Find where the given text appears and provide that cell's center as (x, y) coordinate. 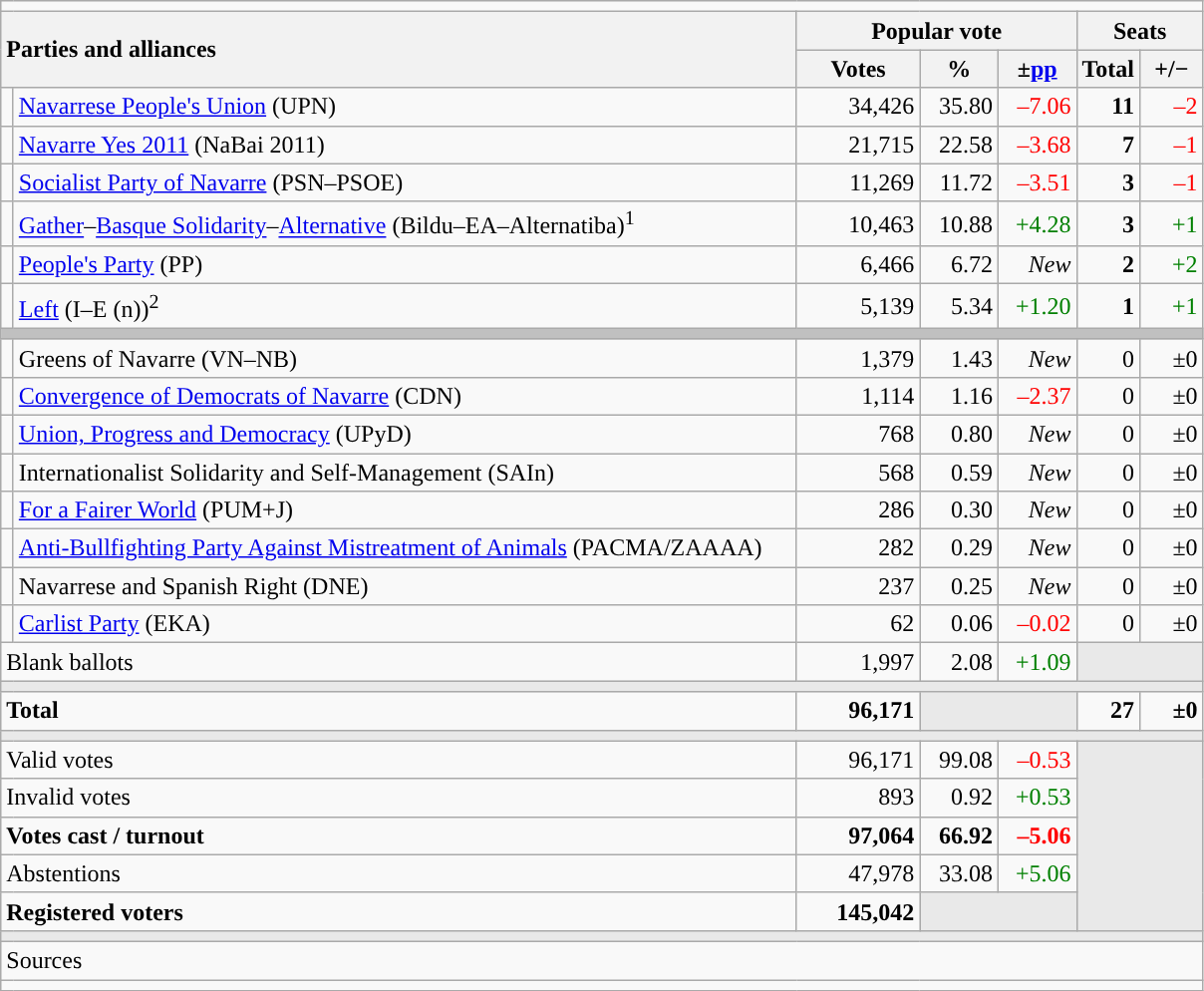
Registered voters (399, 911)
27 (1108, 711)
47,978 (858, 873)
Valid votes (399, 760)
21,715 (858, 145)
+4.28 (1037, 223)
–0.02 (1037, 624)
11.72 (959, 182)
+2 (1172, 265)
0.30 (959, 510)
1.43 (959, 358)
Parties and alliances (399, 50)
7 (1108, 145)
Navarrese and Spanish Right (DNE) (405, 586)
893 (858, 798)
Internationalist Solidarity and Self-Management (SAIn) (405, 473)
5.34 (959, 307)
0.25 (959, 586)
Invalid votes (399, 798)
Carlist Party (EKA) (405, 624)
34,426 (858, 107)
286 (858, 510)
5,139 (858, 307)
Socialist Party of Navarre (PSN–PSOE) (405, 182)
Navarre Yes 2011 (NaBai 2011) (405, 145)
+/− (1172, 69)
Left (I–E (n))2 (405, 307)
–0.53 (1037, 760)
+5.06 (1037, 873)
Popular vote (937, 31)
Greens of Navarre (VN–NB) (405, 358)
Votes cast / turnout (399, 835)
282 (858, 548)
1,997 (858, 662)
768 (858, 434)
33.08 (959, 873)
Votes (858, 69)
For a Fairer World (PUM+J) (405, 510)
0.92 (959, 798)
6,466 (858, 265)
0.06 (959, 624)
11,269 (858, 182)
99.08 (959, 760)
–3.68 (1037, 145)
–7.06 (1037, 107)
10,463 (858, 223)
62 (858, 624)
Anti-Bullfighting Party Against Mistreatment of Animals (PACMA/ZAAAA) (405, 548)
±pp (1037, 69)
35.80 (959, 107)
2.08 (959, 662)
1.16 (959, 396)
Blank ballots (399, 662)
0.80 (959, 434)
+1.09 (1037, 662)
66.92 (959, 835)
Convergence of Democrats of Navarre (CDN) (405, 396)
Union, Progress and Democracy (UPyD) (405, 434)
1,114 (858, 396)
–2.37 (1037, 396)
568 (858, 473)
Navarrese People's Union (UPN) (405, 107)
% (959, 69)
0.29 (959, 548)
11 (1108, 107)
+1.20 (1037, 307)
Seats (1140, 31)
People's Party (PP) (405, 265)
–3.51 (1037, 182)
Gather–Basque Solidarity–Alternative (Bildu–EA–Alternatiba)1 (405, 223)
97,064 (858, 835)
237 (858, 586)
145,042 (858, 911)
Abstentions (399, 873)
22.58 (959, 145)
1,379 (858, 358)
Sources (602, 960)
–2 (1172, 107)
10.88 (959, 223)
0.59 (959, 473)
+0.53 (1037, 798)
1 (1108, 307)
6.72 (959, 265)
–5.06 (1037, 835)
2 (1108, 265)
